Scan for the cell matching the given text and deliver its [x, y] coordinate at center. 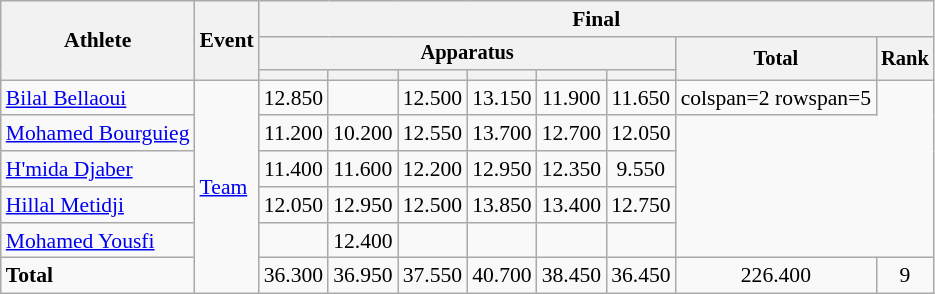
12.850 [294, 98]
Mohamed Bourguieg [98, 134]
11.650 [640, 98]
Mohamed Yousfi [98, 241]
11.600 [362, 169]
12.550 [432, 134]
38.450 [572, 276]
H'mida Djaber [98, 169]
Rank [905, 58]
40.700 [502, 276]
12.200 [432, 169]
Event [227, 40]
13.150 [502, 98]
37.550 [432, 276]
11.400 [294, 169]
11.200 [294, 134]
12.750 [640, 205]
13.850 [502, 205]
36.450 [640, 276]
13.400 [572, 205]
10.200 [362, 134]
Bilal Bellaoui [98, 98]
Hillal Metidji [98, 205]
12.350 [572, 169]
12.400 [362, 241]
13.700 [502, 134]
36.950 [362, 276]
colspan=2 rowspan=5 [776, 98]
9.550 [640, 169]
Apparatus [468, 54]
Final [596, 19]
Athlete [98, 40]
12.700 [572, 134]
226.400 [776, 276]
36.300 [294, 276]
9 [905, 276]
11.900 [572, 98]
Team [227, 187]
